Find where the given text appears and provide that cell's center as [x, y] coordinate. 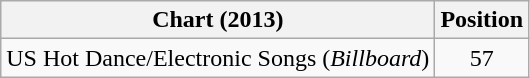
Position [482, 20]
57 [482, 58]
US Hot Dance/Electronic Songs (Billboard) [218, 58]
Chart (2013) [218, 20]
